Capture the cell that displays the provided text and extract its (x, y) central coordinate. 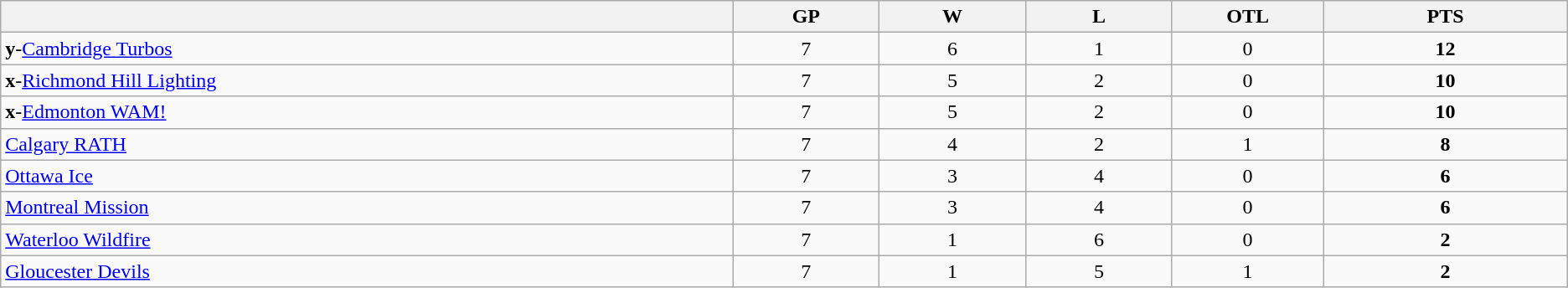
Montreal Mission (367, 208)
x-Edmonton WAM! (367, 112)
y-Cambridge Turbos (367, 49)
PTS (1446, 17)
OTL (1247, 17)
12 (1446, 49)
Gloucester Devils (367, 271)
x-Richmond Hill Lighting (367, 80)
Calgary RATH (367, 144)
Ottawa Ice (367, 176)
L (1099, 17)
8 (1446, 144)
W (953, 17)
GP (806, 17)
Waterloo Wildfire (367, 239)
